Locate the cell with the specified text and output its [X, Y] center coordinate. 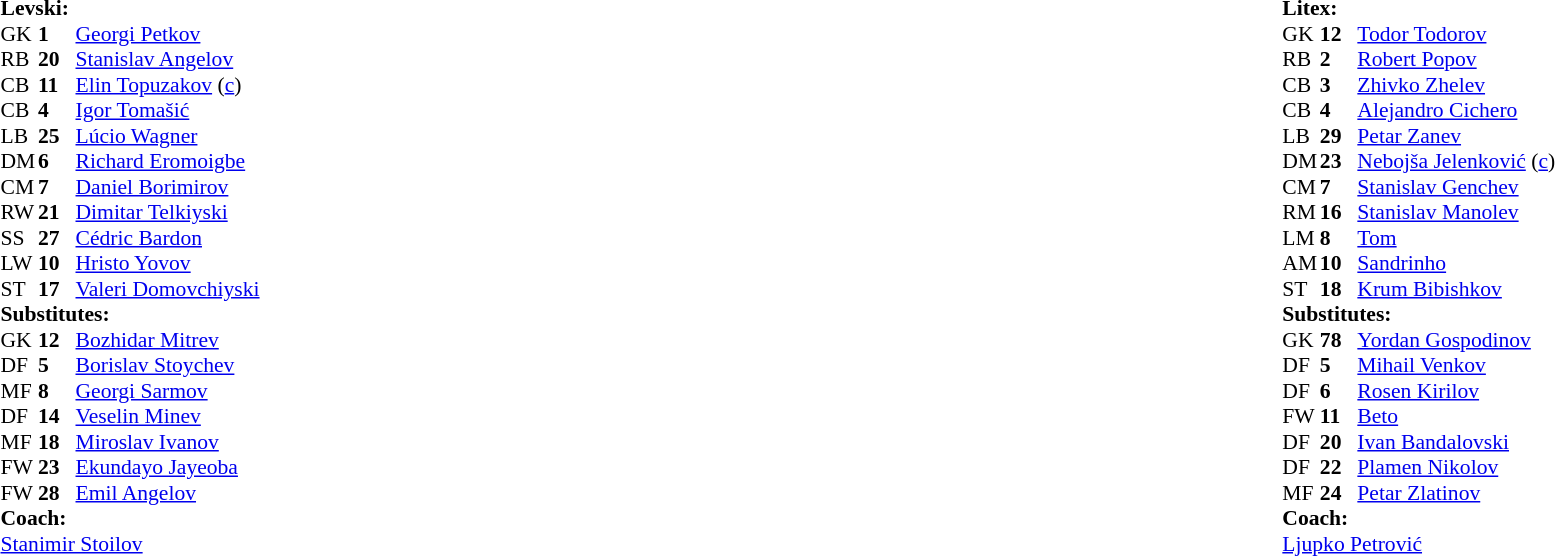
29 [1339, 136]
LM [1301, 238]
Valeri Domovchiyski [168, 289]
Dimitar Telkiyski [168, 213]
Lúcio Wagner [168, 136]
Emil Angelov [168, 493]
Georgi Petkov [168, 34]
14 [57, 417]
2 [1339, 59]
Plamen Nikolov [1456, 467]
28 [57, 493]
Beto [1456, 417]
78 [1339, 340]
17 [57, 289]
24 [1339, 493]
Stanislav Genchev [1456, 187]
Igor Tomašić [168, 111]
Alejandro Cichero [1456, 111]
Sandrinho [1456, 263]
21 [57, 213]
Stanislav Manolev [1456, 213]
Borislav Stoychev [168, 365]
Veselin Minev [168, 417]
27 [57, 238]
Richard Eromoigbe [168, 161]
Miroslav Ivanov [168, 442]
RM [1301, 213]
Petar Zlatinov [1456, 493]
Krum Bibishkov [1456, 289]
Cédric Bardon [168, 238]
Stanislav Angelov [168, 59]
RW [19, 213]
Todor Todorov [1456, 34]
Petar Zanev [1456, 136]
Zhivko Zhelev [1456, 85]
Ivan Bandalovski [1456, 442]
Georgi Sarmov [168, 391]
Daniel Borimirov [168, 187]
16 [1339, 213]
1 [57, 34]
LW [19, 263]
25 [57, 136]
3 [1339, 85]
Tom [1456, 238]
Rosen Kirilov [1456, 391]
Robert Popov [1456, 59]
22 [1339, 467]
Bozhidar Mitrev [168, 340]
Ekundayo Jayeoba [168, 467]
Mihail Venkov [1456, 365]
Nebojša Jelenković (c) [1456, 161]
Elin Topuzakov (c) [168, 85]
Yordan Gospodinov [1456, 340]
SS [19, 238]
Hristo Yovov [168, 263]
AM [1301, 263]
